Detect which cell encompasses the target text, then output its (X, Y) center coordinate. 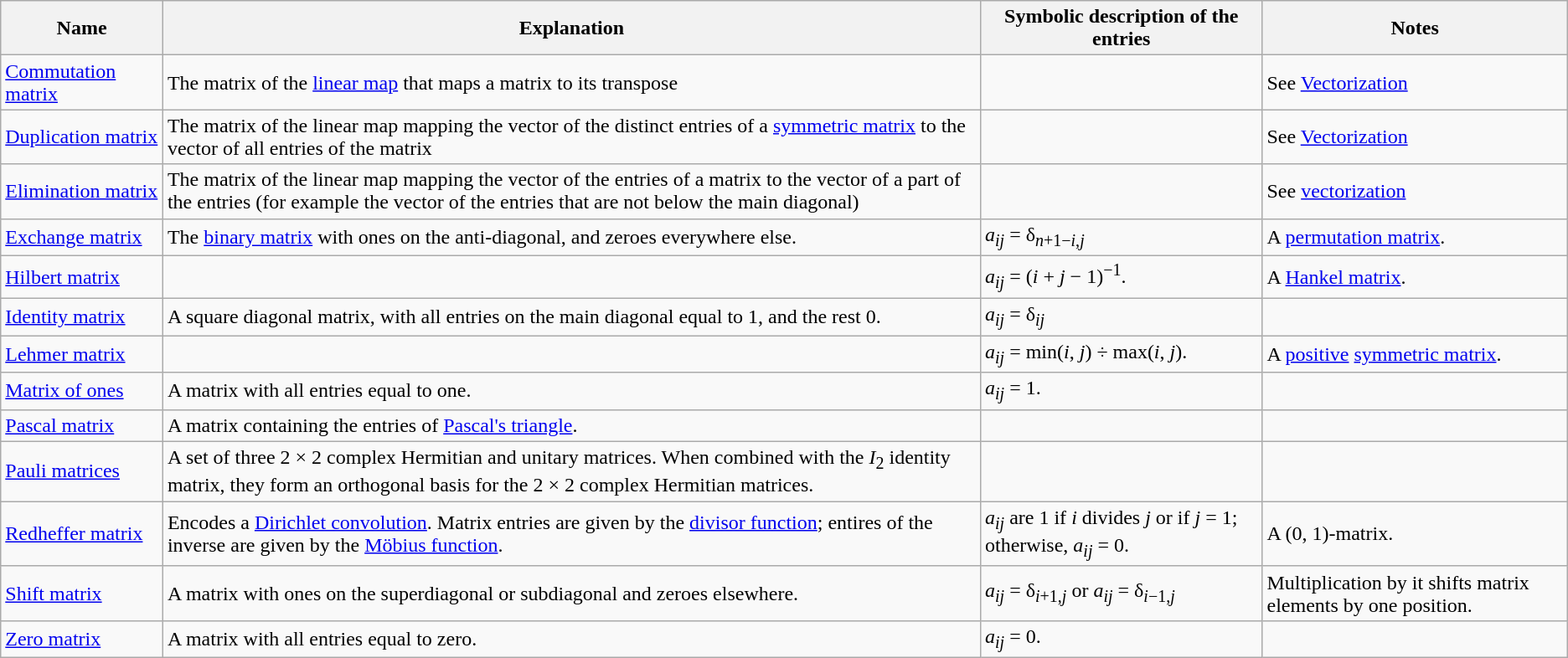
The matrix of the linear map mapping the vector of the distinct entries of a symmetric matrix to the vector of all entries of the matrix (571, 137)
Explanation (571, 28)
A positive symmetric matrix. (1415, 354)
A matrix with all entries equal to zero. (571, 639)
aij are 1 if i divides j or if j = 1; otherwise, aij = 0. (1122, 534)
The matrix of the linear map that maps a matrix to its transpose (571, 82)
See vectorization (1415, 191)
The binary matrix with ones on the anti-diagonal, and zeroes everywhere else. (571, 237)
A permutation matrix. (1415, 237)
aij = 1. (1122, 391)
aij = min(i, j) ÷ max(i, j). (1122, 354)
Pascal matrix (82, 425)
Commutation matrix (82, 82)
Elimination matrix (82, 191)
Name (82, 28)
Symbolic description of the entries (1122, 28)
Multiplication by it shifts matrix elements by one position. (1415, 593)
Redheffer matrix (82, 534)
Pauli matrices (82, 470)
aij = δi+1,j or aij = δi−1,j (1122, 593)
Shift matrix (82, 593)
aij = (i + j − 1)−1. (1122, 276)
Exchange matrix (82, 237)
Notes (1415, 28)
Hilbert matrix (82, 276)
Lehmer matrix (82, 354)
aij = δij (1122, 316)
aij = δn+1−i,j (1122, 237)
Zero matrix (82, 639)
Identity matrix (82, 316)
Encodes a Dirichlet convolution. Matrix entries are given by the divisor function; entires of the inverse are given by the Möbius function. (571, 534)
A Hankel matrix. (1415, 276)
Matrix of ones (82, 391)
Duplication matrix (82, 137)
A matrix with all entries equal to one. (571, 391)
A matrix with ones on the superdiagonal or subdiagonal and zeroes elsewhere. (571, 593)
A matrix containing the entries of Pascal's triangle. (571, 425)
aij = 0. (1122, 639)
A square diagonal matrix, with all entries on the main diagonal equal to 1, and the rest 0. (571, 316)
A (0, 1)-matrix. (1415, 534)
